Output the (x, y) coordinate of the center of the cell containing the given text.  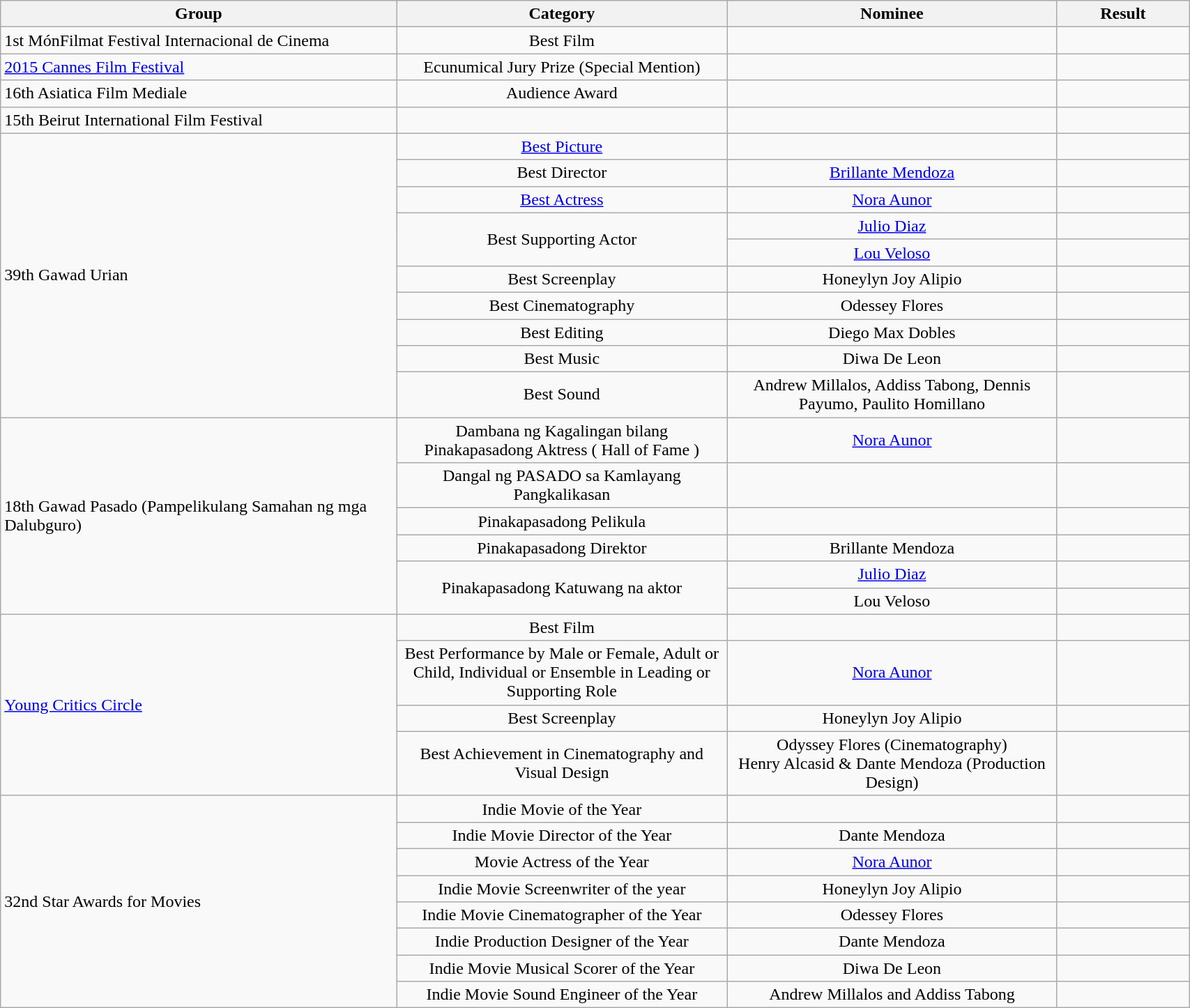
Odyssey Flores (Cinematography) Henry Alcasid & Dante Mendoza (Production Design) (892, 763)
Andrew Millalos and Addiss Tabong (892, 995)
Best Supporting Actor (562, 239)
Indie Movie Director of the Year (562, 835)
Diego Max Dobles (892, 333)
Category (562, 14)
Pinakapasadong Katuwang na aktor (562, 588)
Best Editing (562, 333)
18th Gawad Pasado (Pampelikulang Samahan ng mga Dalubguro) (199, 516)
Best Performance by Male or Female, Adult or Child, Individual or Ensemble in Leading or Supporting Role (562, 673)
Indie Movie of the Year (562, 809)
Dambana ng Kagalingan bilang Pinakapasadong Aktress ( Hall of Fame ) (562, 441)
2015 Cannes Film Festival (199, 67)
Nominee (892, 14)
Indie Movie Musical Scorer of the Year (562, 968)
Andrew Millalos, Addiss Tabong, Dennis Payumo, Paulito Homillano (892, 395)
Indie Movie Screenwriter of the year (562, 889)
32nd Star Awards for Movies (199, 901)
Best Director (562, 173)
1st MónFilmat Festival Internacional de Cinema (199, 40)
Group (199, 14)
Result (1122, 14)
39th Gawad Urian (199, 275)
Best Achievement in Cinematography and Visual Design (562, 763)
Best Music (562, 359)
Pinakapasadong Direktor (562, 548)
Best Sound (562, 395)
15th Beirut International Film Festival (199, 120)
Pinakapasadong Pelikula (562, 521)
Indie Movie Sound Engineer of the Year (562, 995)
Young Critics Circle (199, 705)
Indie Movie Cinematographer of the Year (562, 915)
Best Cinematography (562, 305)
16th Asiatica Film Mediale (199, 93)
Best Picture (562, 146)
Dangal ng PASADO sa Kamlayang Pangkalikasan (562, 485)
Movie Actress of the Year (562, 862)
Ecunumical Jury Prize (Special Mention) (562, 67)
Indie Production Designer of the Year (562, 942)
Audience Award (562, 93)
Best Actress (562, 199)
